Return [x, y] of the center of cell containing provided text 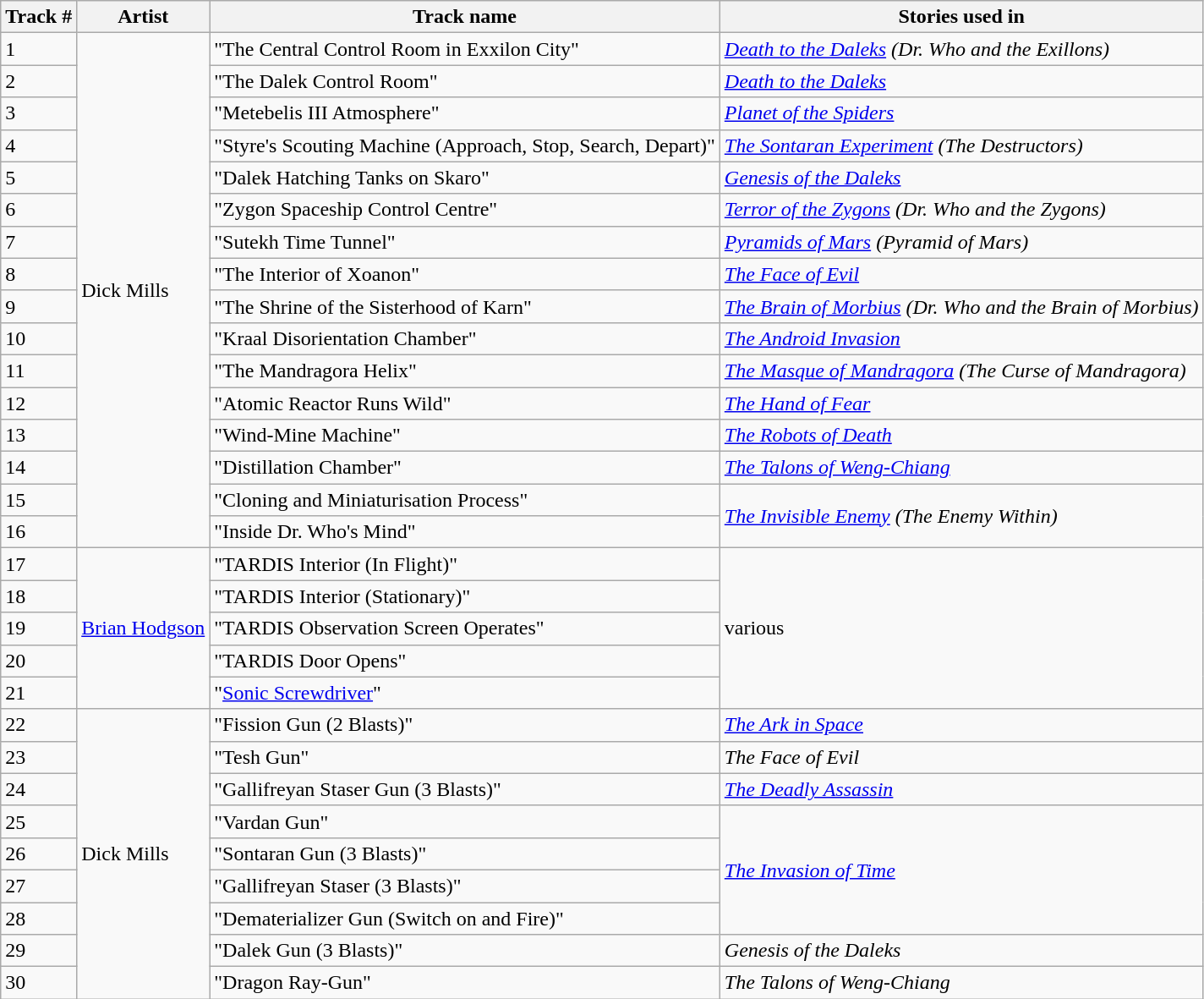
"Dalek Hatching Tanks on Skaro" [465, 178]
Track # [39, 17]
16 [39, 532]
Planet of the Spiders [961, 113]
20 [39, 661]
"Dragon Ray-Gun" [465, 983]
Brian Hodgson [144, 628]
"The Central Control Room in Exxilon City" [465, 49]
10 [39, 338]
25 [39, 821]
"Kraal Disorientation Chamber" [465, 338]
17 [39, 564]
Terror of the Zygons (Dr. Who and the Zygons) [961, 210]
7 [39, 242]
"TARDIS Interior (In Flight)" [465, 564]
"Zygon Spaceship Control Centre" [465, 210]
"Inside Dr. Who's Mind" [465, 532]
Artist [144, 17]
"The Shrine of the Sisterhood of Karn" [465, 306]
Track name [465, 17]
"The Mandragora Helix" [465, 371]
The Invasion of Time [961, 870]
Death to the Daleks (Dr. Who and the Exillons) [961, 49]
"Dalek Gun (3 Blasts)" [465, 951]
various [961, 628]
"Dematerializer Gun (Switch on and Fire)" [465, 918]
"TARDIS Observation Screen Operates" [465, 628]
The Ark in Space [961, 725]
14 [39, 468]
29 [39, 951]
The Brain of Morbius (Dr. Who and the Brain of Morbius) [961, 306]
"Sonic Screwdriver" [465, 693]
"Sontaran Gun (3 Blasts)" [465, 854]
The Invisible Enemy (The Enemy Within) [961, 516]
Pyramids of Mars (Pyramid of Mars) [961, 242]
24 [39, 789]
30 [39, 983]
1 [39, 49]
3 [39, 113]
18 [39, 596]
"Distillation Chamber" [465, 468]
The Android Invasion [961, 338]
11 [39, 371]
13 [39, 436]
27 [39, 886]
2 [39, 81]
"Sutekh Time Tunnel" [465, 242]
Death to the Daleks [961, 81]
12 [39, 403]
The Hand of Fear [961, 403]
"Gallifreyan Staser Gun (3 Blasts)" [465, 789]
Stories used in [961, 17]
26 [39, 854]
"Wind-Mine Machine" [465, 436]
22 [39, 725]
8 [39, 274]
"Vardan Gun" [465, 821]
"TARDIS Door Opens" [465, 661]
"Atomic Reactor Runs Wild" [465, 403]
"Metebelis III Atmosphere" [465, 113]
9 [39, 306]
"Gallifreyan Staser (3 Blasts)" [465, 886]
"The Dalek Control Room" [465, 81]
"The Interior of Xoanon" [465, 274]
21 [39, 693]
"Styre's Scouting Machine (Approach, Stop, Search, Depart)" [465, 145]
15 [39, 500]
"TARDIS Interior (Stationary)" [465, 596]
4 [39, 145]
The Masque of Mandragora (The Curse of Mandragora) [961, 371]
The Deadly Assassin [961, 789]
"Tesh Gun" [465, 757]
The Robots of Death [961, 436]
"Cloning and Miniaturisation Process" [465, 500]
28 [39, 918]
The Sontaran Experiment (The Destructors) [961, 145]
23 [39, 757]
"Fission Gun (2 Blasts)" [465, 725]
19 [39, 628]
5 [39, 178]
6 [39, 210]
